Return [x, y] of the center of cell containing provided text 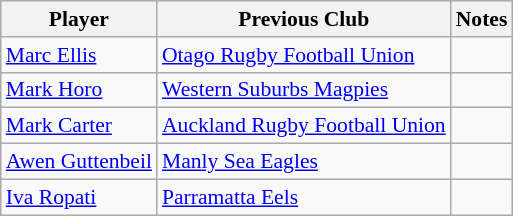
Auckland Rugby Football Union [304, 126]
Previous Club [304, 19]
Manly Sea Eagles [304, 162]
Notes [482, 19]
Player [79, 19]
Iva Ropati [79, 197]
Mark Carter [79, 126]
Otago Rugby Football Union [304, 55]
Parramatta Eels [304, 197]
Western Suburbs Magpies [304, 90]
Marc Ellis [79, 55]
Awen Guttenbeil [79, 162]
Mark Horo [79, 90]
